Return (X, Y) of the center of cell containing provided text 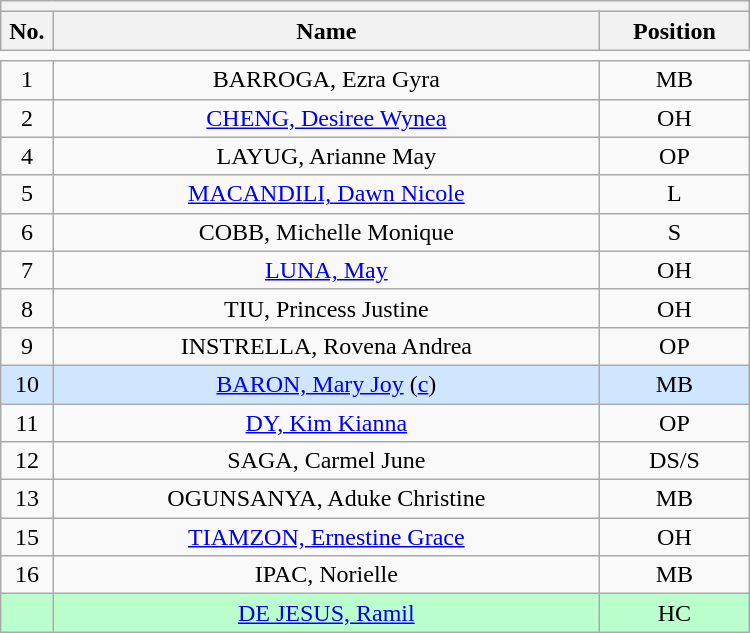
LUNA, May (326, 270)
MACANDILI, Dawn Nicole (326, 194)
DS/S (675, 461)
1 (27, 80)
11 (27, 423)
7 (27, 270)
10 (27, 384)
COBB, Michelle Monique (326, 232)
4 (27, 156)
TIU, Princess Justine (326, 308)
HC (675, 613)
DE JESUS, Ramil (326, 613)
S (675, 232)
9 (27, 346)
15 (27, 537)
BARROGA, Ezra Gyra (326, 80)
13 (27, 499)
8 (27, 308)
No. (27, 31)
Name (326, 31)
5 (27, 194)
16 (27, 575)
DY, Kim Kianna (326, 423)
OGUNSANYA, Aduke Christine (326, 499)
LAYUG, Arianne May (326, 156)
2 (27, 118)
IPAC, Norielle (326, 575)
SAGA, Carmel June (326, 461)
Position (675, 31)
6 (27, 232)
CHENG, Desiree Wynea (326, 118)
L (675, 194)
12 (27, 461)
INSTRELLA, Rovena Andrea (326, 346)
BARON, Mary Joy (c) (326, 384)
TIAMZON, Ernestine Grace (326, 537)
